Pinpoint the cell where the given text exists, returning its [X, Y] midpoint coordinate. 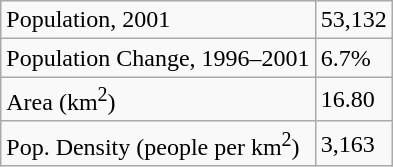
Population Change, 1996–2001 [158, 58]
53,132 [354, 20]
3,163 [354, 144]
6.7% [354, 58]
Pop. Density (people per km2) [158, 144]
Area (km2) [158, 100]
16.80 [354, 100]
Population, 2001 [158, 20]
